Capture the cell that displays the provided text and extract its [X, Y] central coordinate. 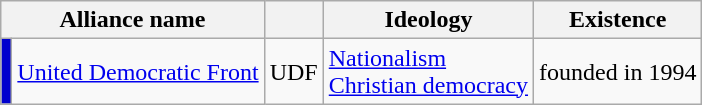
NationalismChristian democracy [428, 72]
founded in 1994 [618, 72]
Alliance name [132, 20]
United Democratic Front [138, 72]
Ideology [428, 20]
UDF [294, 72]
Existence [618, 20]
